Detect which cell encompasses the target text, then output its [X, Y] center coordinate. 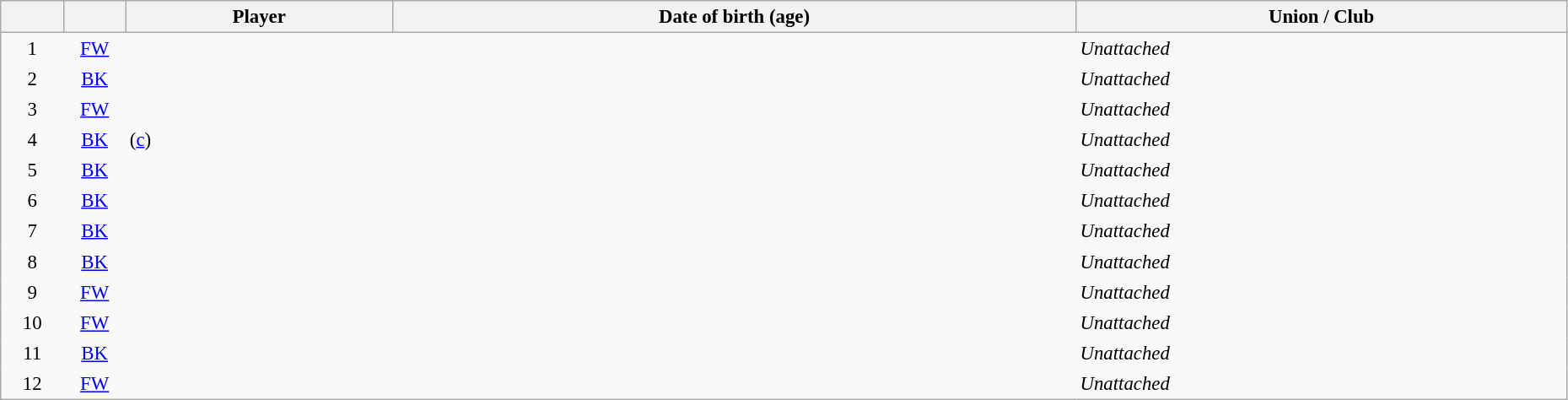
9 [32, 292]
10 [32, 322]
2 [32, 78]
(c) [259, 140]
1 [32, 49]
11 [32, 353]
4 [32, 140]
Player [259, 17]
3 [32, 109]
6 [32, 201]
12 [32, 383]
Union / Club [1321, 17]
Date of birth (age) [734, 17]
8 [32, 262]
5 [32, 170]
7 [32, 231]
